Detect which cell encompasses the target text, then output its (x, y) center coordinate. 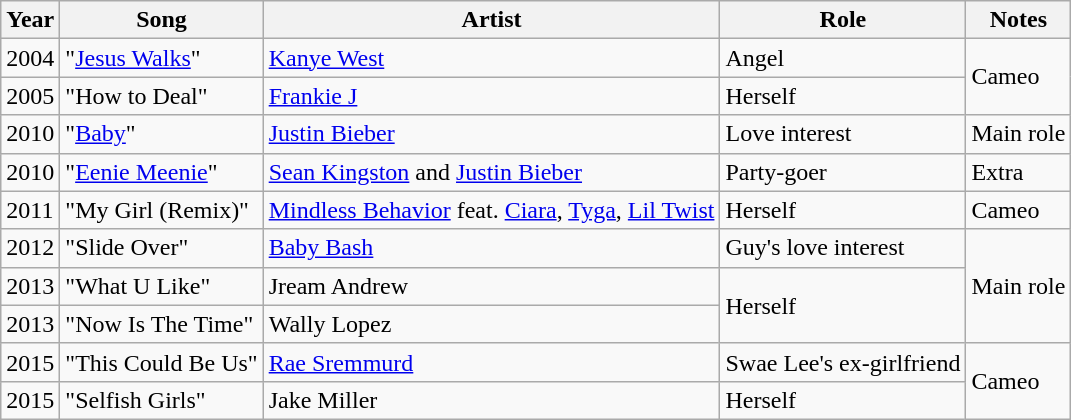
"My Girl (Remix)" (162, 210)
"Selfish Girls" (162, 400)
Wally Lopez (492, 324)
2012 (30, 248)
Notes (1018, 20)
Guy's love interest (843, 248)
Baby Bash (492, 248)
Party-goer (843, 172)
Kanye West (492, 58)
Sean Kingston and Justin Bieber (492, 172)
Angel (843, 58)
"Baby" (162, 134)
"Slide Over" (162, 248)
"Now Is The Time" (162, 324)
2011 (30, 210)
Mindless Behavior feat. Ciara, Tyga, Lil Twist (492, 210)
"How to Deal" (162, 96)
Jake Miller (492, 400)
"This Could Be Us" (162, 362)
Song (162, 20)
Frankie J (492, 96)
Love interest (843, 134)
Extra (1018, 172)
2005 (30, 96)
Justin Bieber (492, 134)
"What U Like" (162, 286)
Artist (492, 20)
Year (30, 20)
"Jesus Walks" (162, 58)
Rae Sremmurd (492, 362)
Jream Andrew (492, 286)
"Eenie Meenie" (162, 172)
Swae Lee's ex-girlfriend (843, 362)
2004 (30, 58)
Role (843, 20)
